Search for the cell housing the specified text and yield its [X, Y] center coordinate. 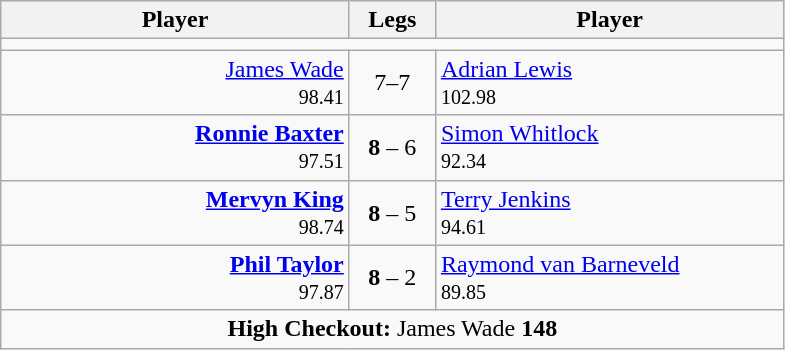
Adrian Lewis 102.98 [610, 82]
Mervyn King 98.74 [176, 212]
Raymond van Barneveld 89.85 [610, 278]
Phil Taylor 97.87 [176, 278]
Ronnie Baxter 97.51 [176, 148]
Legs [392, 20]
8 – 5 [392, 212]
James Wade 98.41 [176, 82]
7–7 [392, 82]
8 – 2 [392, 278]
Simon Whitlock 92.34 [610, 148]
High Checkout: James Wade 148 [392, 329]
8 – 6 [392, 148]
Terry Jenkins 94.61 [610, 212]
